Find where the given text appears and provide that cell's center as (X, Y) coordinate. 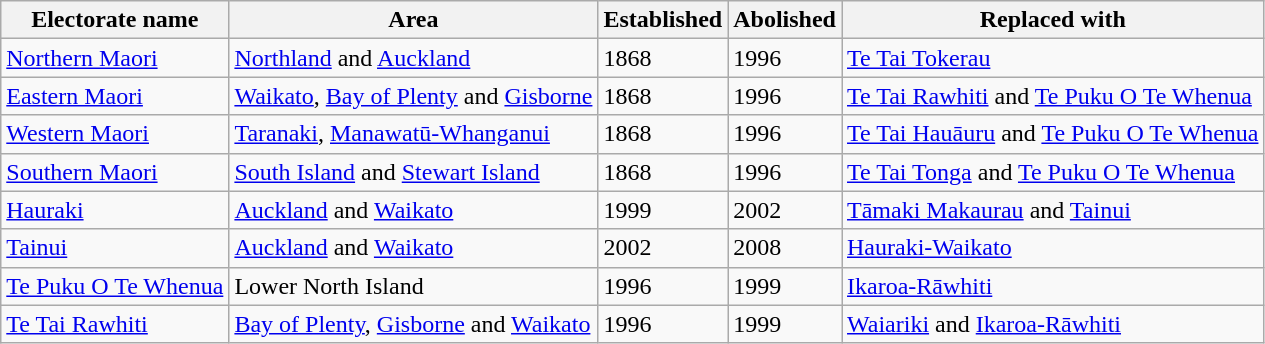
Hauraki (115, 210)
Waikato, Bay of Plenty and Gisborne (414, 96)
Abolished (785, 20)
Te Tai Hauāuru and Te Puku O Te Whenua (1053, 134)
Te Tai Rawhiti and Te Puku O Te Whenua (1053, 96)
Northland and Auckland (414, 58)
Northern Maori (115, 58)
Western Maori (115, 134)
Taranaki, Manawatū-Whanganui (414, 134)
Electorate name (115, 20)
Southern Maori (115, 172)
Waiariki and Ikaroa-Rāwhiti (1053, 324)
Tainui (115, 248)
South Island and Stewart Island (414, 172)
Ikaroa-Rāwhiti (1053, 286)
Te Tai Tokerau (1053, 58)
Te Tai Rawhiti (115, 324)
Area (414, 20)
Te Tai Tonga and Te Puku O Te Whenua (1053, 172)
Replaced with (1053, 20)
Eastern Maori (115, 96)
Te Puku O Te Whenua (115, 286)
Tāmaki Makaurau and Tainui (1053, 210)
Lower North Island (414, 286)
Bay of Plenty, Gisborne and Waikato (414, 324)
Hauraki-Waikato (1053, 248)
2008 (785, 248)
Established (663, 20)
